Output the (X, Y) coordinate of the center of the cell containing the given text.  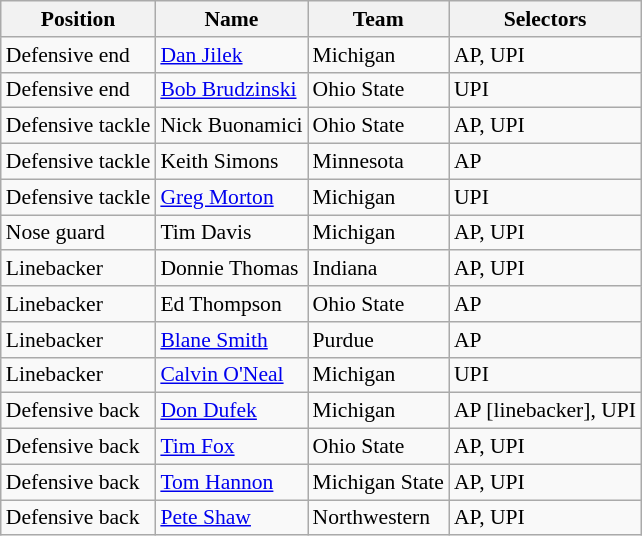
Calvin O'Neal (231, 375)
Pete Shaw (231, 518)
Don Dufek (231, 411)
Northwestern (378, 518)
AP [linebacker], UPI (545, 411)
Selectors (545, 19)
Tom Hannon (231, 482)
Keith Simons (231, 162)
Bob Brudzinski (231, 90)
Nick Buonamici (231, 126)
Ed Thompson (231, 304)
Position (78, 19)
Team (378, 19)
Purdue (378, 340)
Indiana (378, 269)
Michigan State (378, 482)
Tim Davis (231, 233)
Tim Fox (231, 447)
Dan Jilek (231, 55)
Donnie Thomas (231, 269)
Nose guard (78, 233)
Greg Morton (231, 197)
Blane Smith (231, 340)
Name (231, 19)
Minnesota (378, 162)
